Output the (X, Y) coordinate of the center of the cell containing the given text.  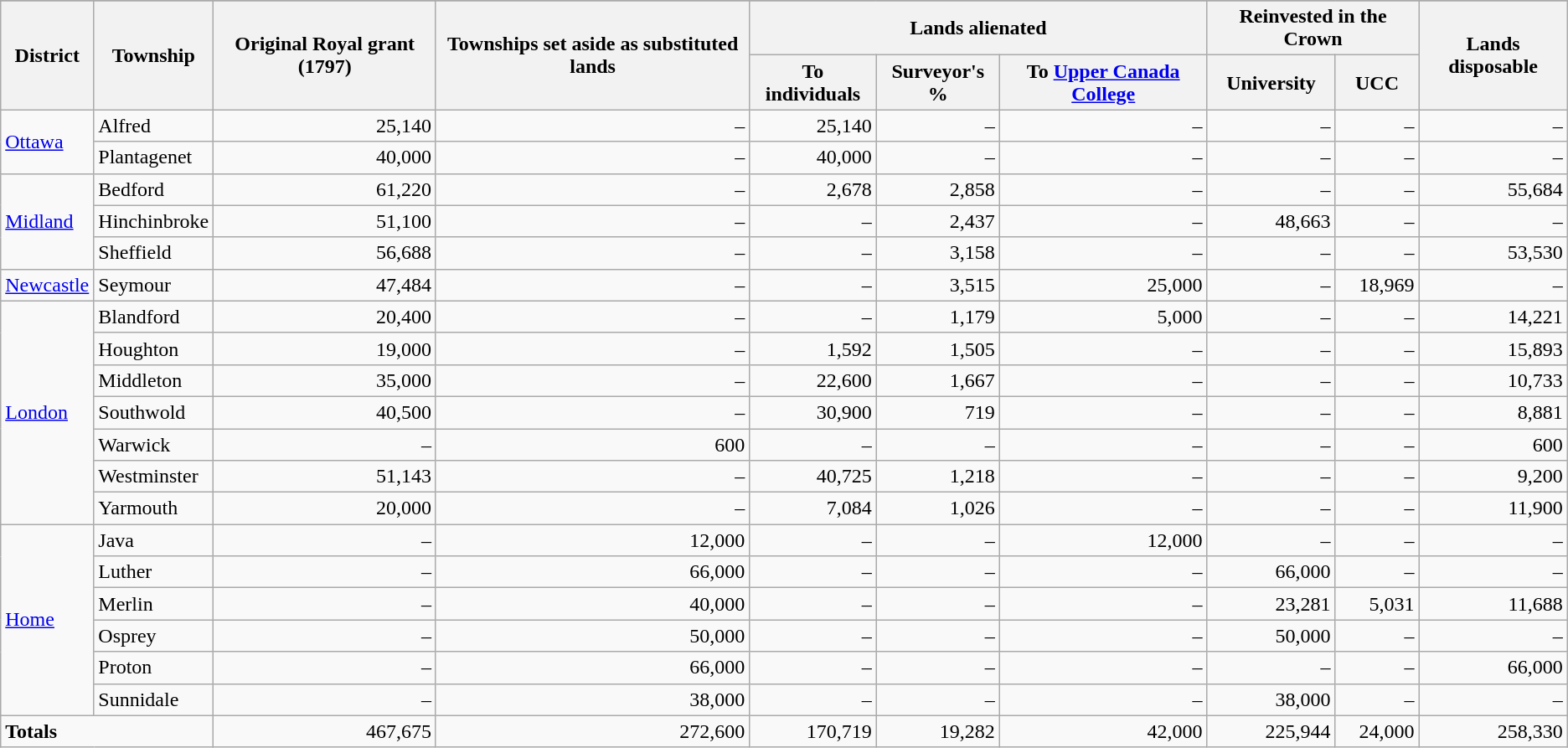
Totals (107, 731)
258,330 (1493, 731)
10,733 (1493, 380)
14,221 (1493, 317)
Bedford (154, 189)
20,400 (325, 317)
48,663 (1271, 221)
University (1271, 82)
Sunnidale (154, 699)
1,505 (938, 348)
30,900 (812, 412)
19,000 (325, 348)
1,026 (938, 508)
3,158 (938, 253)
272,600 (592, 731)
Westminster (154, 477)
London (47, 412)
Seymour (154, 285)
47,484 (325, 285)
Osprey (154, 636)
Hinchinbroke (154, 221)
11,900 (1493, 508)
Warwick (154, 445)
719 (938, 412)
40,500 (325, 412)
5,000 (1103, 317)
53,530 (1493, 253)
19,282 (938, 731)
Luther (154, 572)
3,515 (938, 285)
20,000 (325, 508)
1,179 (938, 317)
To individuals (812, 82)
Surveyor's % (938, 82)
Middleton (154, 380)
51,143 (325, 477)
1,667 (938, 380)
Newcastle (47, 285)
Midland (47, 221)
Sheffield (154, 253)
8,881 (1493, 412)
51,100 (325, 221)
Lands disposable (1493, 55)
Reinvested in the Crown (1313, 28)
Township (154, 55)
2,858 (938, 189)
Proton (154, 668)
Houghton (154, 348)
23,281 (1271, 604)
61,220 (325, 189)
56,688 (325, 253)
35,000 (325, 380)
42,000 (1103, 731)
467,675 (325, 731)
11,688 (1493, 604)
Yarmouth (154, 508)
5,031 (1377, 604)
2,437 (938, 221)
Blandford (154, 317)
170,719 (812, 731)
15,893 (1493, 348)
Ottawa (47, 142)
Java (154, 540)
Home (47, 620)
To Upper Canada College (1103, 82)
Lands alienated (978, 28)
24,000 (1377, 731)
55,684 (1493, 189)
9,200 (1493, 477)
Townships set aside as substituted lands (592, 55)
Plantagenet (154, 157)
District (47, 55)
40,725 (812, 477)
2,678 (812, 189)
Alfred (154, 126)
25,000 (1103, 285)
1,218 (938, 477)
Original Royal grant (1797) (325, 55)
UCC (1377, 82)
1,592 (812, 348)
18,969 (1377, 285)
Southwold (154, 412)
Merlin (154, 604)
225,944 (1271, 731)
22,600 (812, 380)
7,084 (812, 508)
